Extract the [x, y] coordinate from the center of the cell holding the provided text.  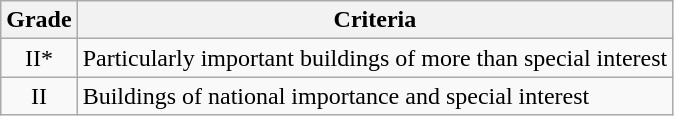
Buildings of national importance and special interest [375, 96]
II* [39, 58]
Particularly important buildings of more than special interest [375, 58]
Criteria [375, 20]
Grade [39, 20]
II [39, 96]
